Detect which cell encompasses the target text, then output its (x, y) center coordinate. 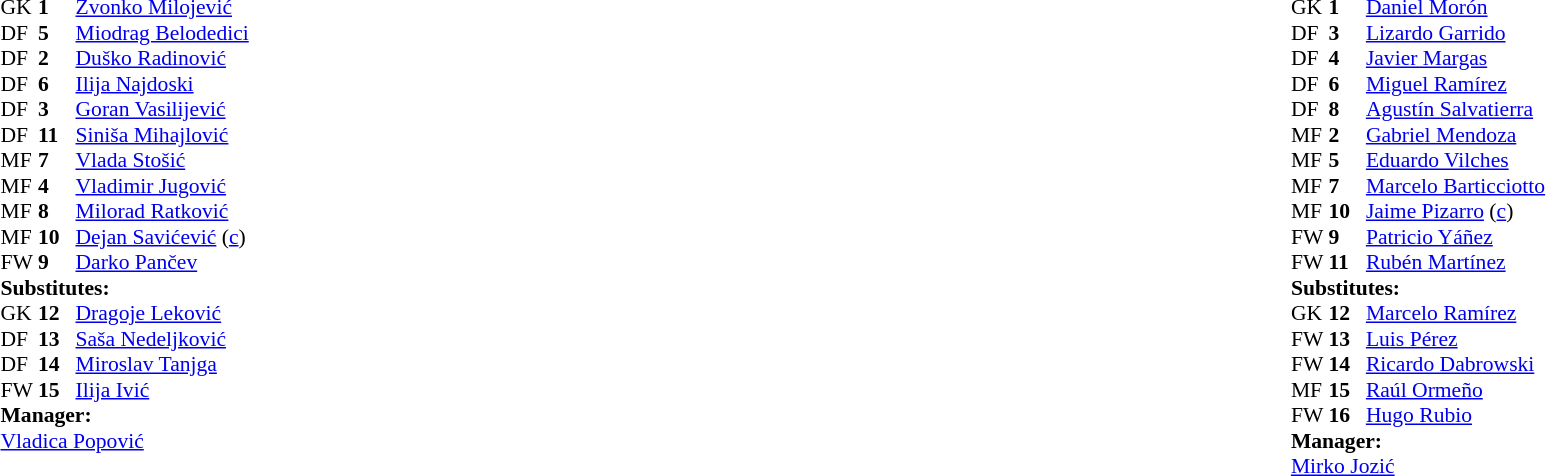
Vladimir Jugović (162, 186)
Miodrag Belodedici (162, 33)
Ricardo Dabrowski (1456, 365)
Hugo Rubio (1456, 415)
Jaime Pizarro (c) (1456, 211)
Raúl Ormeño (1456, 390)
Goran Vasilijević (162, 109)
Lizardo Garrido (1456, 33)
Darko Pančev (162, 263)
Eduardo Vilches (1456, 161)
Luis Pérez (1456, 339)
Ilija Ivić (162, 390)
Marcelo Barticciotto (1456, 186)
Vlada Stošić (162, 161)
Siniša Mihajlović (162, 135)
Saša Nedeljković (162, 339)
Javier Margas (1456, 59)
Gabriel Mendoza (1456, 135)
Dejan Savićević (c) (162, 237)
Dragoje Leković (162, 313)
Milorad Ratković (162, 211)
Ilija Najdoski (162, 84)
Agustín Salvatierra (1456, 109)
Patricio Yáñez (1456, 237)
Marcelo Ramírez (1456, 313)
Rubén Martínez (1456, 263)
Miguel Ramírez (1456, 84)
16 (1347, 415)
Duško Radinović (162, 59)
Vladica Popović (124, 441)
Miroslav Tanjga (162, 365)
